Capture the cell that displays the provided text and extract its [X, Y] central coordinate. 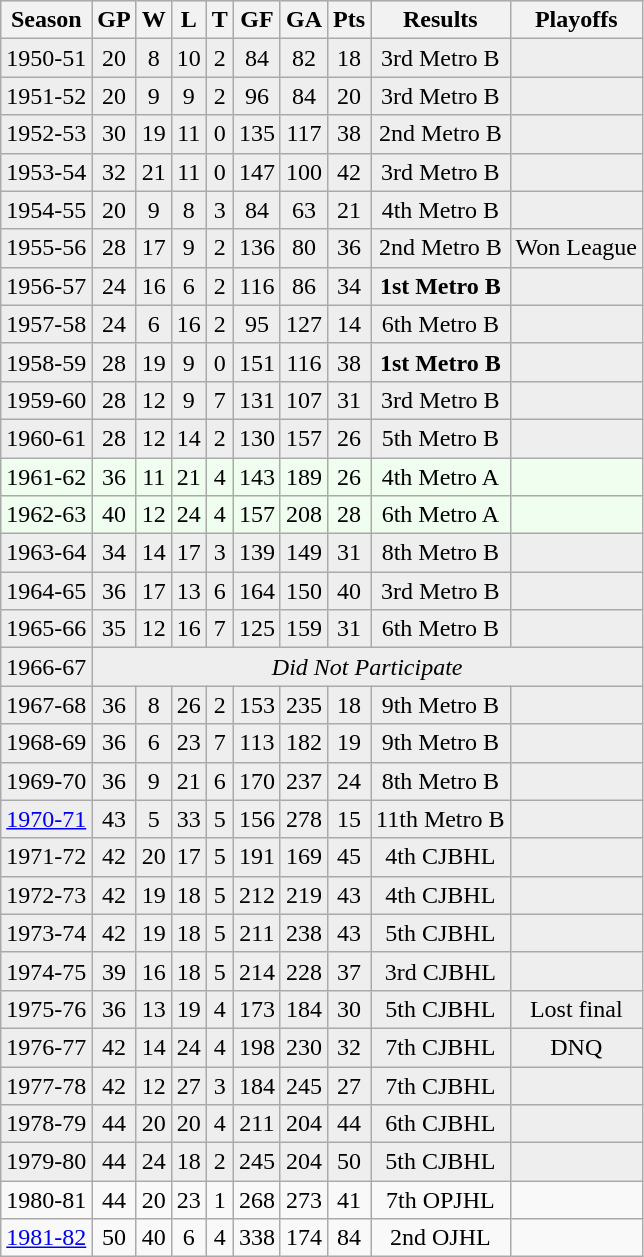
1979-80 [46, 1162]
15 [350, 819]
198 [256, 1047]
DNQ [576, 1047]
41 [350, 1200]
1977-78 [46, 1085]
3rd CJBHL [441, 971]
1966-67 [46, 667]
1970-71 [46, 819]
139 [256, 553]
117 [304, 134]
159 [304, 629]
1972-73 [46, 895]
37 [350, 971]
1981-82 [46, 1238]
1954-55 [46, 210]
182 [304, 743]
86 [304, 286]
235 [304, 705]
T [220, 20]
1973-74 [46, 933]
150 [304, 591]
113 [256, 743]
10 [188, 58]
1 [220, 1200]
1958-59 [46, 362]
100 [304, 172]
169 [304, 857]
7th OPJHL [441, 1200]
11th Metro B [441, 819]
W [154, 20]
1959-60 [46, 400]
278 [304, 819]
63 [304, 210]
1974-75 [46, 971]
238 [304, 933]
1967-68 [46, 705]
189 [304, 477]
6th Metro A [441, 515]
151 [256, 362]
Results [441, 20]
230 [304, 1047]
Playoffs [576, 20]
1964-65 [46, 591]
156 [256, 819]
5th Metro B [441, 438]
39 [114, 971]
1950-51 [46, 58]
33 [188, 819]
273 [304, 1200]
174 [304, 1238]
107 [304, 400]
1960-61 [46, 438]
147 [256, 172]
35 [114, 629]
173 [256, 1009]
135 [256, 134]
1965-66 [46, 629]
130 [256, 438]
82 [304, 58]
164 [256, 591]
127 [304, 324]
1957-58 [46, 324]
96 [256, 96]
1971-72 [46, 857]
Pts [350, 20]
191 [256, 857]
1969-70 [46, 781]
GP [114, 20]
1963-64 [46, 553]
GF [256, 20]
1952-53 [46, 134]
214 [256, 971]
338 [256, 1238]
L [188, 20]
1953-54 [46, 172]
Season [46, 20]
268 [256, 1200]
143 [256, 477]
131 [256, 400]
Did Not Participate [368, 667]
219 [304, 895]
4th Metro B [441, 210]
208 [304, 515]
95 [256, 324]
1975-76 [46, 1009]
136 [256, 248]
4th Metro A [441, 477]
1951-52 [46, 96]
1976-77 [46, 1047]
1968-69 [46, 743]
149 [304, 553]
2nd OJHL [441, 1238]
237 [304, 781]
1978-79 [46, 1124]
1980-81 [46, 1200]
153 [256, 705]
6th CJBHL [441, 1124]
1962-63 [46, 515]
170 [256, 781]
Lost final [576, 1009]
Won League [576, 248]
1956-57 [46, 286]
125 [256, 629]
228 [304, 971]
45 [350, 857]
80 [304, 248]
1955-56 [46, 248]
1961-62 [46, 477]
212 [256, 895]
GA [304, 20]
